Locate the cell with the specified text and output its (x, y) center coordinate. 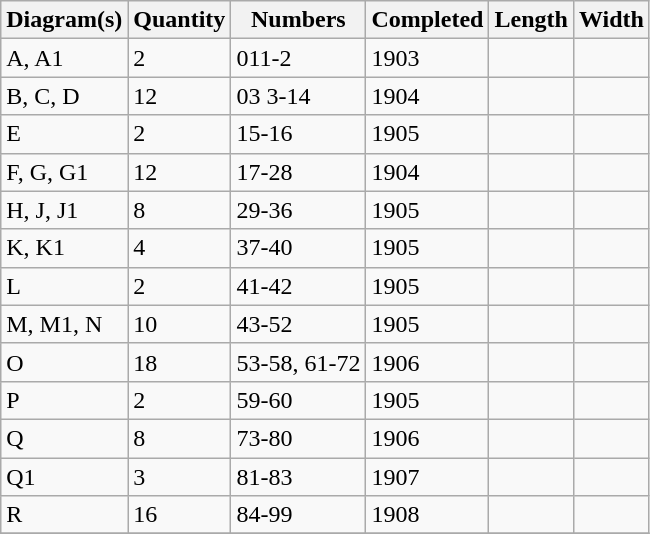
59-60 (298, 400)
16 (180, 515)
81-83 (298, 477)
H, J, J1 (64, 210)
43-52 (298, 324)
Diagram(s) (64, 20)
1903 (428, 58)
15-16 (298, 134)
1907 (428, 477)
A, A1 (64, 58)
Completed (428, 20)
R (64, 515)
E (64, 134)
29-36 (298, 210)
K, K1 (64, 248)
17-28 (298, 172)
011-2 (298, 58)
Quantity (180, 20)
Length (531, 20)
Width (611, 20)
P (64, 400)
3 (180, 477)
F, G, G1 (64, 172)
Numbers (298, 20)
03 3-14 (298, 96)
M, M1, N (64, 324)
10 (180, 324)
1908 (428, 515)
53-58, 61-72 (298, 362)
Q1 (64, 477)
18 (180, 362)
84-99 (298, 515)
O (64, 362)
4 (180, 248)
41-42 (298, 286)
B, C, D (64, 96)
Q (64, 438)
73-80 (298, 438)
L (64, 286)
37-40 (298, 248)
